Output the [x, y] coordinate of the center of the cell containing the given text.  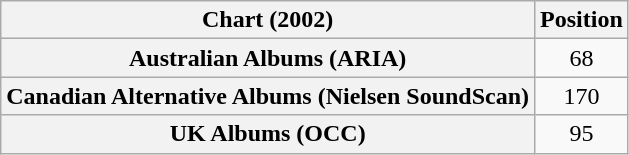
95 [582, 134]
Chart (2002) [268, 20]
170 [582, 96]
Canadian Alternative Albums (Nielsen SoundScan) [268, 96]
Position [582, 20]
Australian Albums (ARIA) [268, 58]
68 [582, 58]
UK Albums (OCC) [268, 134]
